For the text-containing cell, return its midpoint in [X, Y] coordinate format. 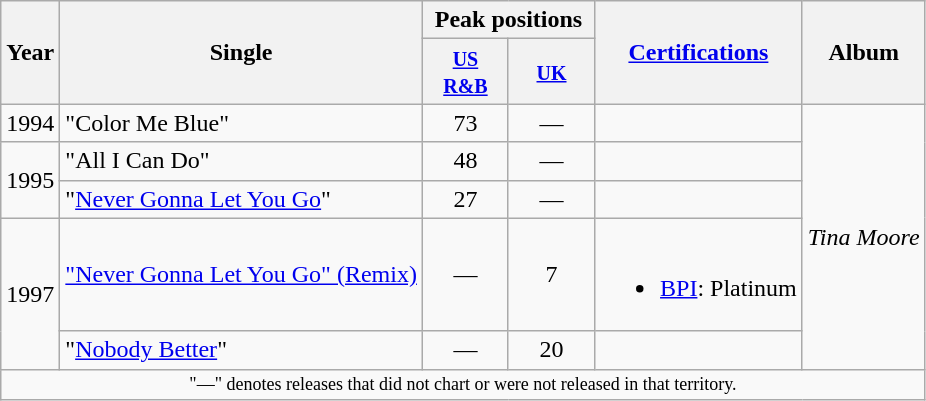
"Never Gonna Let You Go" (Remix) [242, 274]
7 [551, 274]
Year [30, 52]
1995 [30, 180]
"—" denotes releases that did not chart or were not released in that territory. [463, 384]
"Nobody Better" [242, 350]
73 [465, 123]
Certifications [699, 52]
Album [864, 52]
USR&B [465, 72]
Tina Moore [864, 236]
27 [465, 199]
1997 [30, 294]
1994 [30, 123]
Single [242, 52]
BPI: Platinum [699, 274]
"Never Gonna Let You Go" [242, 199]
20 [551, 350]
UK [551, 72]
"Color Me Blue" [242, 123]
48 [465, 161]
Peak positions [508, 20]
"All I Can Do" [242, 161]
